Capture the cell that displays the provided text and extract its [X, Y] central coordinate. 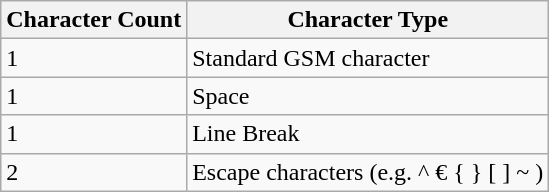
Space [368, 96]
Character Type [368, 20]
2 [94, 172]
Line Break [368, 134]
Standard GSM character [368, 58]
Escape characters (e.g. ^ € { } [ ] ~ ) [368, 172]
Character Count [94, 20]
